From the cell containing the given text, extract its center point as [X, Y] coordinate. 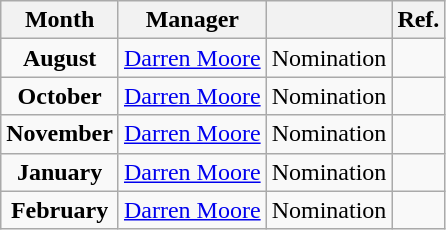
August [60, 58]
October [60, 96]
Ref. [418, 20]
Month [60, 20]
Manager [192, 20]
November [60, 134]
February [60, 210]
January [60, 172]
